Determine the [x, y] coordinate at the center of the cell enclosing the given text.  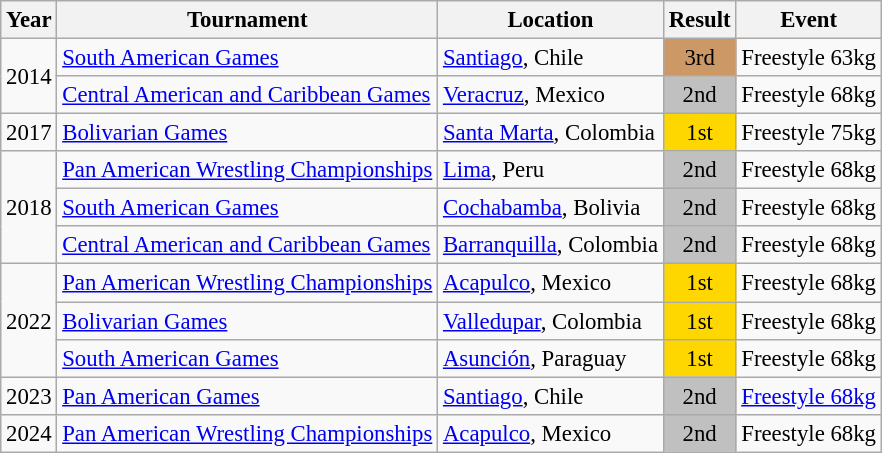
2023 [29, 396]
Veracruz, Mexico [551, 95]
2017 [29, 133]
Cochabamba, Bolivia [551, 208]
Result [700, 20]
Barranquilla, Colombia [551, 245]
2014 [29, 76]
Pan American Games [248, 396]
Location [551, 20]
Tournament [248, 20]
Santa Marta, Colombia [551, 133]
2018 [29, 208]
2024 [29, 433]
Event [808, 20]
Freestyle 63kg [808, 58]
Freestyle 75kg [808, 133]
3rd [700, 58]
Year [29, 20]
Asunción, Paraguay [551, 358]
Lima, Peru [551, 170]
2022 [29, 320]
Valledupar, Colombia [551, 321]
